Output the [X, Y] coordinate of the center of the cell containing the given text.  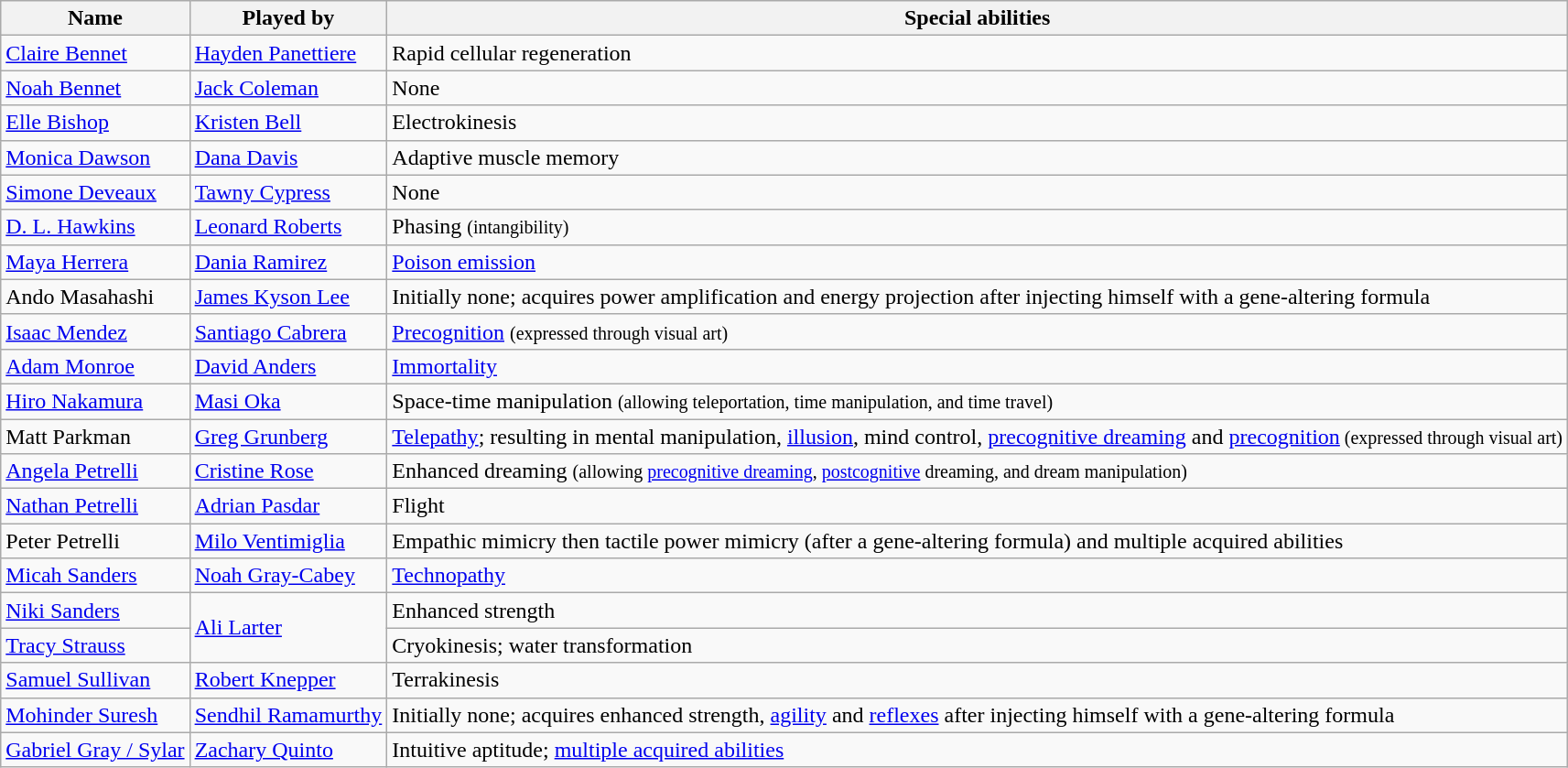
Tawny Cypress [288, 192]
Phasing (intangibility) [978, 227]
Poison emission [978, 262]
Telepathy; resulting in mental manipulation, illusion, mind control, precognitive dreaming and precognition (expressed through visual art) [978, 437]
Space-time manipulation (allowing teleportation, time manipulation, and time travel) [978, 401]
Intuitive aptitude; multiple acquired abilities [978, 750]
Ando Masahashi [95, 297]
Immortality [978, 366]
Name [95, 18]
Ali Larter [288, 628]
Elle Bishop [95, 123]
Mohinder Suresh [95, 715]
Micah Sanders [95, 576]
Adrian Pasdar [288, 506]
Milo Ventimiglia [288, 541]
Zachary Quinto [288, 750]
D. L. Hawkins [95, 227]
Noah Gray-Cabey [288, 576]
Peter Petrelli [95, 541]
Sendhil Ramamurthy [288, 715]
David Anders [288, 366]
Electrokinesis [978, 123]
Maya Herrera [95, 262]
Terrakinesis [978, 680]
Hayden Panettiere [288, 53]
Initially none; acquires enhanced strength, agility and reflexes after injecting himself with a gene-altering formula [978, 715]
Adam Monroe [95, 366]
Niki Sanders [95, 611]
Leonard Roberts [288, 227]
Nathan Petrelli [95, 506]
Claire Bennet [95, 53]
Empathic mimicry then tactile power mimicry (after a gene-altering formula) and multiple acquired abilities [978, 541]
Gabriel Gray / Sylar [95, 750]
Angela Petrelli [95, 471]
James Kyson Lee [288, 297]
Enhanced dreaming (allowing precognitive dreaming, postcognitive dreaming, and dream manipulation) [978, 471]
Robert Knepper [288, 680]
Dania Ramirez [288, 262]
Initially none; acquires power amplification and energy projection after injecting himself with a gene-altering formula [978, 297]
Precognition (expressed through visual art) [978, 331]
Technopathy [978, 576]
Adaptive muscle memory [978, 157]
Simone Deveaux [95, 192]
Rapid cellular regeneration [978, 53]
Tracy Strauss [95, 645]
Santiago Cabrera [288, 331]
Hiro Nakamura [95, 401]
Matt Parkman [95, 437]
Played by [288, 18]
Enhanced strength [978, 611]
Samuel Sullivan [95, 680]
Noah Bennet [95, 88]
Jack Coleman [288, 88]
Dana Davis [288, 157]
Monica Dawson [95, 157]
Isaac Mendez [95, 331]
Greg Grunberg [288, 437]
Cristine Rose [288, 471]
Masi Oka [288, 401]
Flight [978, 506]
Special abilities [978, 18]
Cryokinesis; water transformation [978, 645]
Kristen Bell [288, 123]
